For the text-containing cell, return its midpoint in [X, Y] coordinate format. 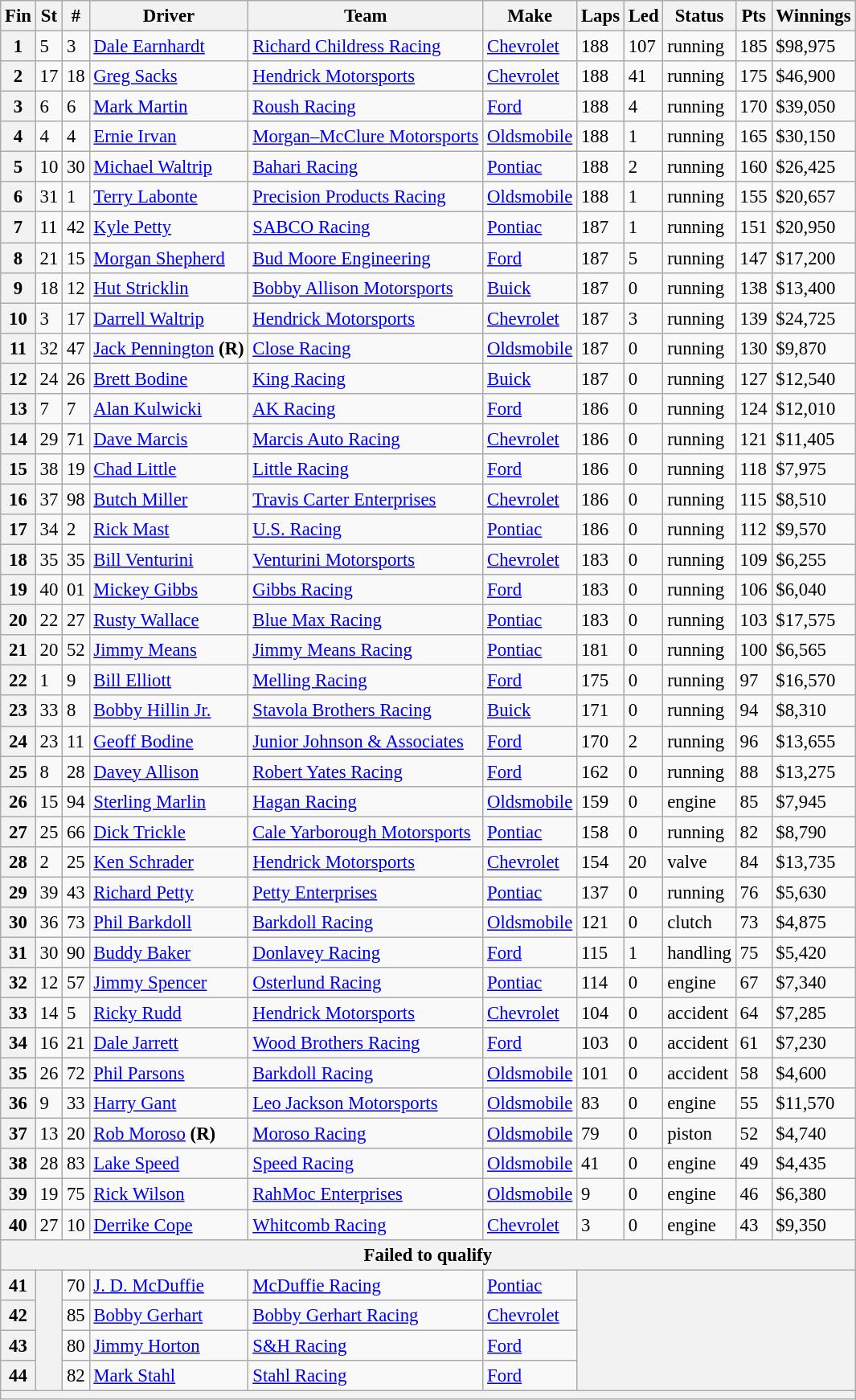
Leo Jackson Motorsports [366, 1103]
Jimmy Means Racing [366, 650]
124 [754, 409]
S&H Racing [366, 1345]
100 [754, 650]
Ken Schrader [169, 862]
112 [754, 530]
Stahl Racing [366, 1376]
Precision Products Racing [366, 197]
$6,565 [813, 650]
181 [601, 650]
Darrell Waltrip [169, 318]
64 [754, 1013]
Butch Miller [169, 499]
151 [754, 227]
AK Racing [366, 409]
Led [643, 16]
$11,405 [813, 439]
$12,540 [813, 379]
SABCO Racing [366, 227]
$5,630 [813, 892]
57 [76, 983]
$13,275 [813, 772]
Laps [601, 16]
185 [754, 47]
$7,340 [813, 983]
Blue Max Racing [366, 620]
Rick Wilson [169, 1194]
Ernie Irvan [169, 137]
160 [754, 167]
$8,510 [813, 499]
Phil Parsons [169, 1074]
Sterling Marlin [169, 801]
Fin [18, 16]
66 [76, 832]
$9,870 [813, 348]
$46,900 [813, 76]
Richard Petty [169, 892]
Dale Earnhardt [169, 47]
Mark Stahl [169, 1376]
$26,425 [813, 167]
handling [699, 952]
$6,380 [813, 1194]
Driver [169, 16]
171 [601, 711]
Venturini Motorsports [366, 560]
Donlavey Racing [366, 952]
127 [754, 379]
$7,945 [813, 801]
Alan Kulwicki [169, 409]
St [48, 16]
$11,570 [813, 1103]
Phil Barkdoll [169, 923]
$20,950 [813, 227]
159 [601, 801]
Petty Enterprises [366, 892]
88 [754, 772]
$13,735 [813, 862]
Stavola Brothers Racing [366, 711]
$4,875 [813, 923]
67 [754, 983]
Bobby Gerhart [169, 1315]
101 [601, 1074]
Buddy Baker [169, 952]
$12,010 [813, 409]
Mickey Gibbs [169, 590]
Failed to qualify [428, 1255]
72 [76, 1074]
Morgan Shepherd [169, 258]
Kyle Petty [169, 227]
$5,420 [813, 952]
90 [76, 952]
96 [754, 741]
Wood Brothers Racing [366, 1043]
137 [601, 892]
Cale Yarborough Motorsports [366, 832]
$30,150 [813, 137]
Bobby Allison Motorsports [366, 288]
$6,040 [813, 590]
$98,975 [813, 47]
Richard Childress Racing [366, 47]
$24,725 [813, 318]
154 [601, 862]
Marcis Auto Racing [366, 439]
valve [699, 862]
Bahari Racing [366, 167]
Dave Marcis [169, 439]
Speed Racing [366, 1165]
109 [754, 560]
155 [754, 197]
162 [601, 772]
Osterlund Racing [366, 983]
Morgan–McClure Motorsports [366, 137]
139 [754, 318]
46 [754, 1194]
$13,655 [813, 741]
Derrike Cope [169, 1225]
147 [754, 258]
Dale Jarrett [169, 1043]
165 [754, 137]
Winnings [813, 16]
Moroso Racing [366, 1134]
$8,790 [813, 832]
# [76, 16]
Close Racing [366, 348]
$39,050 [813, 107]
98 [76, 499]
J. D. McDuffie [169, 1285]
Dick Trickle [169, 832]
55 [754, 1103]
Team [366, 16]
$17,200 [813, 258]
$7,285 [813, 1013]
$16,570 [813, 681]
Lake Speed [169, 1165]
Gibbs Racing [366, 590]
Bud Moore Engineering [366, 258]
138 [754, 288]
Roush Racing [366, 107]
104 [601, 1013]
clutch [699, 923]
Rob Moroso (R) [169, 1134]
piston [699, 1134]
Bill Venturini [169, 560]
Status [699, 16]
84 [754, 862]
King Racing [366, 379]
71 [76, 439]
80 [76, 1345]
76 [754, 892]
Rusty Wallace [169, 620]
$4,600 [813, 1074]
Pts [754, 16]
01 [76, 590]
Make [530, 16]
Harry Gant [169, 1103]
49 [754, 1165]
Hagan Racing [366, 801]
106 [754, 590]
Geoff Bodine [169, 741]
$7,975 [813, 469]
U.S. Racing [366, 530]
$20,657 [813, 197]
Jack Pennington (R) [169, 348]
61 [754, 1043]
Davey Allison [169, 772]
158 [601, 832]
Melling Racing [366, 681]
Travis Carter Enterprises [366, 499]
Robert Yates Racing [366, 772]
Bobby Gerhart Racing [366, 1315]
Jimmy Spencer [169, 983]
$17,575 [813, 620]
Bill Elliott [169, 681]
118 [754, 469]
$4,740 [813, 1134]
Mark Martin [169, 107]
RahMoc Enterprises [366, 1194]
Terry Labonte [169, 197]
Whitcomb Racing [366, 1225]
Brett Bodine [169, 379]
$9,350 [813, 1225]
130 [754, 348]
58 [754, 1074]
44 [18, 1376]
$8,310 [813, 711]
Jimmy Horton [169, 1345]
$6,255 [813, 560]
114 [601, 983]
97 [754, 681]
Rick Mast [169, 530]
Michael Waltrip [169, 167]
Bobby Hillin Jr. [169, 711]
Little Racing [366, 469]
$9,570 [813, 530]
McDuffie Racing [366, 1285]
47 [76, 348]
Jimmy Means [169, 650]
79 [601, 1134]
Hut Stricklin [169, 288]
70 [76, 1285]
Greg Sacks [169, 76]
Ricky Rudd [169, 1013]
107 [643, 47]
$13,400 [813, 288]
$7,230 [813, 1043]
Chad Little [169, 469]
Junior Johnson & Associates [366, 741]
$4,435 [813, 1165]
